Provide the [x, y] coordinate of the cell's center where the given text is located.  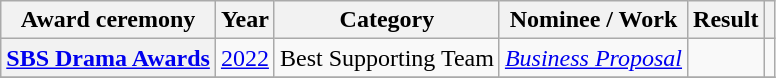
Award ceremony [108, 20]
Nominee / Work [593, 20]
SBS Drama Awards [108, 58]
2022 [244, 58]
Result [726, 20]
Year [244, 20]
Category [386, 20]
Business Proposal [593, 58]
Best Supporting Team [386, 58]
